Find where the given text appears and provide that cell's center as [x, y] coordinate. 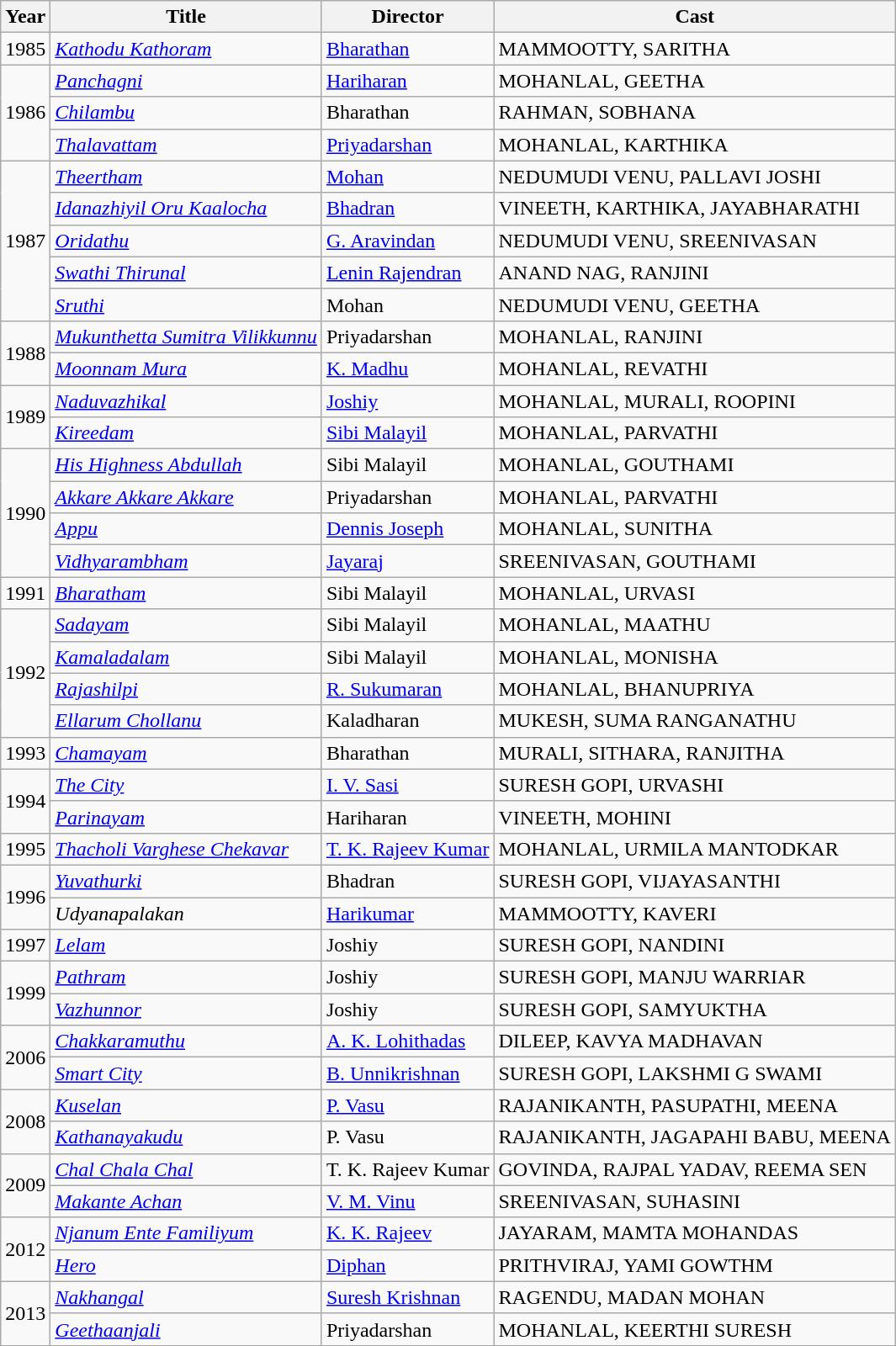
SURESH GOPI, LAKSHMI G SWAMI [695, 1073]
MOHANLAL, GOUTHAMI [695, 465]
Bharatham [187, 593]
1992 [25, 673]
Naduvazhikal [187, 401]
SURESH GOPI, NANDINI [695, 946]
RAHMAN, SOBHANA [695, 113]
1990 [25, 513]
Director [407, 17]
Akkare Akkare Akkare [187, 497]
1985 [25, 49]
Vidhyarambham [187, 561]
DILEEP, KAVYA MADHAVAN [695, 1041]
V. M. Vinu [407, 1201]
1997 [25, 946]
Parinayam [187, 817]
PRITHVIRAJ, YAMI GOWTHM [695, 1265]
R. Sukumaran [407, 689]
The City [187, 785]
Kathodu Kathoram [187, 49]
MOHANLAL, KARTHIKA [695, 145]
Ellarum Chollanu [187, 721]
1999 [25, 994]
Chal Chala Chal [187, 1169]
Kamaladalam [187, 657]
MOHANLAL, URMILA MANTODKAR [695, 849]
1988 [25, 352]
1991 [25, 593]
MOHANLAL, BHANUPRIYA [695, 689]
MOHANLAL, MONISHA [695, 657]
MOHANLAL, REVATHI [695, 368]
Vazhunnor [187, 1010]
Kireedam [187, 433]
SURESH GOPI, MANJU WARRIAR [695, 978]
Chamayam [187, 753]
1994 [25, 801]
2012 [25, 1249]
Yuvathurki [187, 881]
MOHANLAL, URVASI [695, 593]
Suresh Krishnan [407, 1297]
NEDUMUDI VENU, SREENIVASAN [695, 241]
Chakkaramuthu [187, 1041]
MOHANLAL, RANJINI [695, 336]
I. V. Sasi [407, 785]
GOVINDA, RAJPAL YADAV, REEMA SEN [695, 1169]
MUKESH, SUMA RANGANATHU [695, 721]
Idanazhiyil Oru Kaalocha [187, 209]
MOHANLAL, SUNITHA [695, 529]
Swathi Thirunal [187, 273]
Thacholi Varghese Chekavar [187, 849]
SREENIVASAN, SUHASINI [695, 1201]
Kaladharan [407, 721]
NEDUMUDI VENU, PALLAVI JOSHI [695, 177]
MOHANLAL, KEERTHI SURESH [695, 1329]
2009 [25, 1185]
Thalavattam [187, 145]
NEDUMUDI VENU, GEETHA [695, 305]
VINEETH, MOHINI [695, 817]
Sadayam [187, 625]
Geethaanjali [187, 1329]
MURALI, SITHARA, RANJITHA [695, 753]
K. Madhu [407, 368]
Kathanayakudu [187, 1137]
Theertham [187, 177]
Lenin Rajendran [407, 273]
SURESH GOPI, SAMYUKTHA [695, 1010]
1986 [25, 113]
Panchagni [187, 81]
Mukunthetta Sumitra Vilikkunnu [187, 336]
1995 [25, 849]
Cast [695, 17]
Nakhangal [187, 1297]
MAMMOOTTY, SARITHA [695, 49]
Smart City [187, 1073]
SREENIVASAN, GOUTHAMI [695, 561]
1996 [25, 897]
2008 [25, 1121]
Chilambu [187, 113]
RAJANIKANTH, PASUPATHI, MEENA [695, 1105]
MOHANLAL, MURALI, ROOPINI [695, 401]
K. K. Rajeev [407, 1233]
B. Unnikrishnan [407, 1073]
Pathram [187, 978]
His Highness Abdullah [187, 465]
SURESH GOPI, URVASHI [695, 785]
Oridathu [187, 241]
RAJANIKANTH, JAGAPAHI BABU, MEENA [695, 1137]
RAGENDU, MADAN MOHAN [695, 1297]
Harikumar [407, 913]
ANAND NAG, RANJINI [695, 273]
2013 [25, 1313]
Moonnam Mura [187, 368]
1987 [25, 241]
Hero [187, 1265]
A. K. Lohithadas [407, 1041]
Dennis Joseph [407, 529]
JAYARAM, MAMTA MOHANDAS [695, 1233]
MOHANLAL, MAATHU [695, 625]
Appu [187, 529]
Udyanapalakan [187, 913]
Njanum Ente Familiyum [187, 1233]
Lelam [187, 946]
MOHANLAL, GEETHA [695, 81]
1993 [25, 753]
Year [25, 17]
G. Aravindan [407, 241]
VINEETH, KARTHIKA, JAYABHARATHI [695, 209]
MAMMOOTTY, KAVERI [695, 913]
Title [187, 17]
Rajashilpi [187, 689]
2006 [25, 1057]
Makante Achan [187, 1201]
1989 [25, 417]
Sruthi [187, 305]
Jayaraj [407, 561]
Kuselan [187, 1105]
Diphan [407, 1265]
SURESH GOPI, VIJAYASANTHI [695, 881]
